Pinpoint the cell where the given text exists, returning its (x, y) midpoint coordinate. 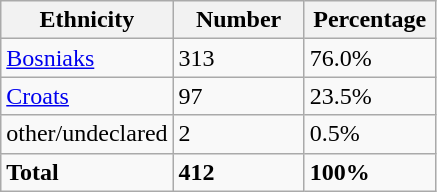
313 (238, 58)
412 (238, 172)
other/undeclared (87, 134)
Number (238, 20)
97 (238, 96)
Ethnicity (87, 20)
76.0% (370, 58)
0.5% (370, 134)
Total (87, 172)
Percentage (370, 20)
Bosniaks (87, 58)
23.5% (370, 96)
100% (370, 172)
2 (238, 134)
Croats (87, 96)
